Return (x, y) of the center of cell containing provided text 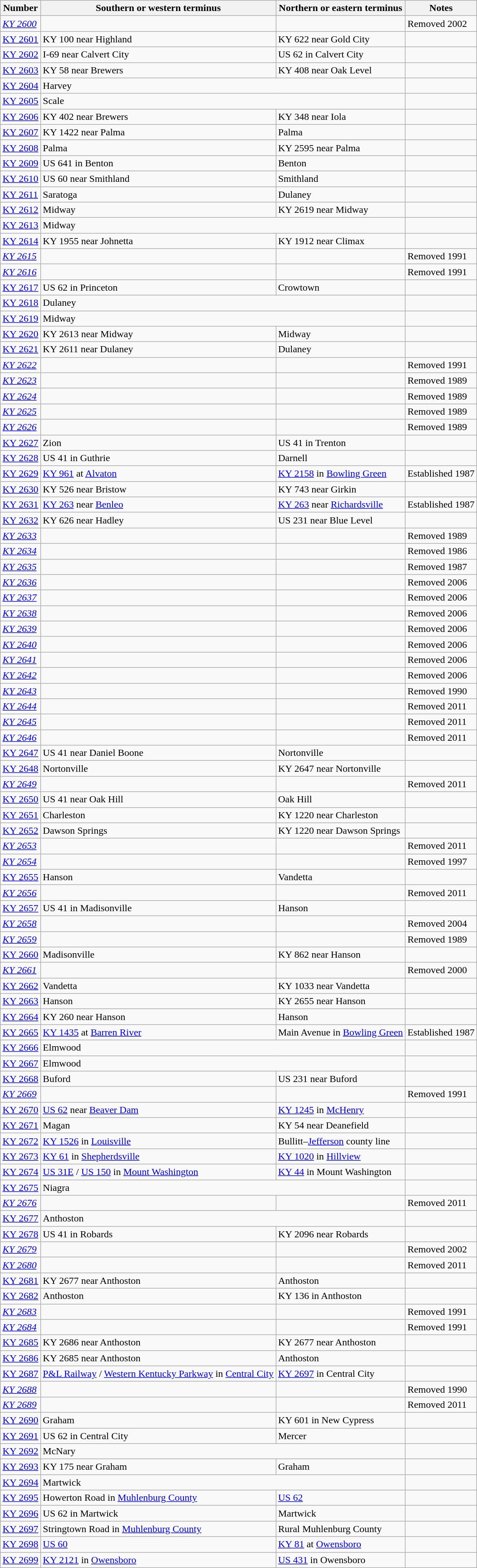
KY 2683 (20, 1312)
KY 100 near Highland (158, 39)
KY 2698 (20, 1544)
Removed 1987 (441, 567)
Benton (341, 163)
KY 1020 in Hillview (341, 1156)
KY 1955 near Johnetta (158, 241)
KY 2617 (20, 287)
KY 2673 (20, 1156)
US 62 in Martwick (158, 1513)
KY 2616 (20, 272)
KY 2601 (20, 39)
US 41 near Oak Hill (158, 799)
KY 2688 (20, 1389)
KY 2661 (20, 970)
US 62 near Beaver Dam (158, 1110)
KY 2659 (20, 939)
US 41 in Trenton (341, 442)
KY 2613 (20, 225)
Dawson Springs (158, 830)
KY 2679 (20, 1250)
KY 2605 (20, 101)
Bullitt–Jefferson county line (341, 1141)
KY 408 near Oak Level (341, 70)
KY 2630 (20, 489)
KY 175 near Graham (158, 1467)
Zion (158, 442)
KY 2633 (20, 536)
KY 61 in Shepherdsville (158, 1156)
KY 2622 (20, 365)
I-69 near Calvert City (158, 55)
P&L Railway / Western Kentucky Parkway in Central City (158, 1374)
KY 2658 (20, 923)
Main Avenue in Bowling Green (341, 1032)
KY 2629 (20, 474)
KY 2655 (20, 877)
KY 2653 (20, 846)
KY 2612 (20, 210)
Removed 1997 (441, 861)
KY 2665 (20, 1032)
KY 2623 (20, 380)
KY 622 near Gold City (341, 39)
KY 961 at Alvaton (158, 474)
US 60 (158, 1544)
KY 2693 (20, 1467)
KY 2640 (20, 644)
KY 2650 (20, 799)
KY 2668 (20, 1079)
Mercer (341, 1435)
KY 260 near Hanson (158, 1017)
US 62 (341, 1498)
Howerton Road in Muhlenburg County (158, 1498)
KY 2647 (20, 753)
KY 2604 (20, 86)
KY 2697 in Central City (341, 1374)
KY 2657 (20, 908)
KY 2689 (20, 1405)
KY 2606 (20, 117)
KY 626 near Hadley (158, 520)
Magan (158, 1125)
KY 2660 (20, 955)
KY 2607 (20, 132)
KY 2600 (20, 24)
KY 2620 (20, 334)
KY 2655 near Hanson (341, 1001)
KY 2681 (20, 1281)
KY 2694 (20, 1482)
KY 2634 (20, 551)
KY 2121 in Owensboro (158, 1560)
KY 348 near Iola (341, 117)
KY 2677 (20, 1219)
KY 2695 (20, 1498)
KY 2624 (20, 396)
KY 2685 near Anthoston (158, 1358)
US 231 near Buford (341, 1079)
KY 2675 (20, 1188)
KY 2676 (20, 1203)
Removed 1986 (441, 551)
KY 2647 near Nortonville (341, 769)
KY 2671 (20, 1125)
US 431 in Owensboro (341, 1560)
KY 263 near Richardsville (341, 505)
KY 2632 (20, 520)
KY 2628 (20, 458)
US 41 in Robards (158, 1234)
KY 2692 (20, 1451)
KY 2663 (20, 1001)
KY 1912 near Climax (341, 241)
KY 2603 (20, 70)
KY 2651 (20, 815)
Smithland (341, 179)
KY 2664 (20, 1017)
KY 601 in New Cypress (341, 1420)
KY 2656 (20, 892)
KY 2648 (20, 769)
KY 2635 (20, 567)
Scale (223, 101)
KY 2686 near Anthoston (158, 1343)
KY 526 near Bristow (158, 489)
KY 2627 (20, 442)
KY 2618 (20, 303)
Northern or eastern terminus (341, 8)
KY 2678 (20, 1234)
KY 2662 (20, 986)
US 41 in Madisonville (158, 908)
Notes (441, 8)
KY 2619 (20, 318)
Crowtown (341, 287)
KY 2691 (20, 1435)
KY 2674 (20, 1172)
KY 58 near Brewers (158, 70)
KY 2625 (20, 411)
US 41 in Guthrie (158, 458)
KY 2672 (20, 1141)
KY 2602 (20, 55)
KY 54 near Deanefield (341, 1125)
KY 2639 (20, 629)
KY 2637 (20, 598)
US 641 in Benton (158, 163)
KY 862 near Hanson (341, 955)
KY 2626 (20, 427)
US 31E / US 150 in Mount Washington (158, 1172)
Rural Muhlenburg County (341, 1529)
Buford (158, 1079)
KY 2666 (20, 1048)
KY 2670 (20, 1110)
KY 2643 (20, 691)
KY 44 in Mount Washington (341, 1172)
KY 2687 (20, 1374)
KY 2684 (20, 1327)
US 60 near Smithland (158, 179)
KY 2096 near Robards (341, 1234)
Harvey (223, 86)
KY 2638 (20, 613)
KY 2685 (20, 1343)
Darnell (341, 458)
KY 2611 (20, 194)
Madisonville (158, 955)
KY 2652 (20, 830)
US 41 near Daniel Boone (158, 753)
KY 2690 (20, 1420)
KY 743 near Girkin (341, 489)
Removed 2000 (441, 970)
KY 2667 (20, 1063)
KY 2608 (20, 148)
KY 2611 near Dulaney (158, 349)
Number (20, 8)
KY 2631 (20, 505)
KY 2680 (20, 1265)
KY 2642 (20, 675)
KY 2682 (20, 1296)
KY 2619 near Midway (341, 210)
KY 2645 (20, 722)
KY 2699 (20, 1560)
KY 1220 near Charleston (341, 815)
US 62 in Princeton (158, 287)
KY 1220 near Dawson Springs (341, 830)
Charleston (158, 815)
KY 2644 (20, 707)
KY 2595 near Palma (341, 148)
KY 2654 (20, 861)
Stringtown Road in Muhlenburg County (158, 1529)
KY 2646 (20, 738)
KY 2636 (20, 582)
KY 2609 (20, 163)
KY 2669 (20, 1094)
KY 2697 (20, 1529)
Southern or western terminus (158, 8)
KY 2615 (20, 256)
KY 1435 at Barren River (158, 1032)
KY 2696 (20, 1513)
KY 136 in Anthoston (341, 1296)
KY 1033 near Vandetta (341, 986)
KY 2158 in Bowling Green (341, 474)
McNary (223, 1451)
KY 2613 near Midway (158, 334)
KY 81 at Owensboro (341, 1544)
KY 2610 (20, 179)
US 62 in Central City (158, 1435)
KY 2649 (20, 784)
KY 1422 near Palma (158, 132)
Removed 2004 (441, 923)
Niagra (223, 1188)
Oak Hill (341, 799)
KY 1526 in Louisville (158, 1141)
US 231 near Blue Level (341, 520)
KY 2641 (20, 660)
KY 2621 (20, 349)
KY 2614 (20, 241)
Saratoga (158, 194)
KY 1245 in McHenry (341, 1110)
KY 263 near Benleo (158, 505)
KY 2686 (20, 1358)
KY 402 near Brewers (158, 117)
US 62 in Calvert City (341, 55)
